From the cell containing the given text, extract its center point as (x, y) coordinate. 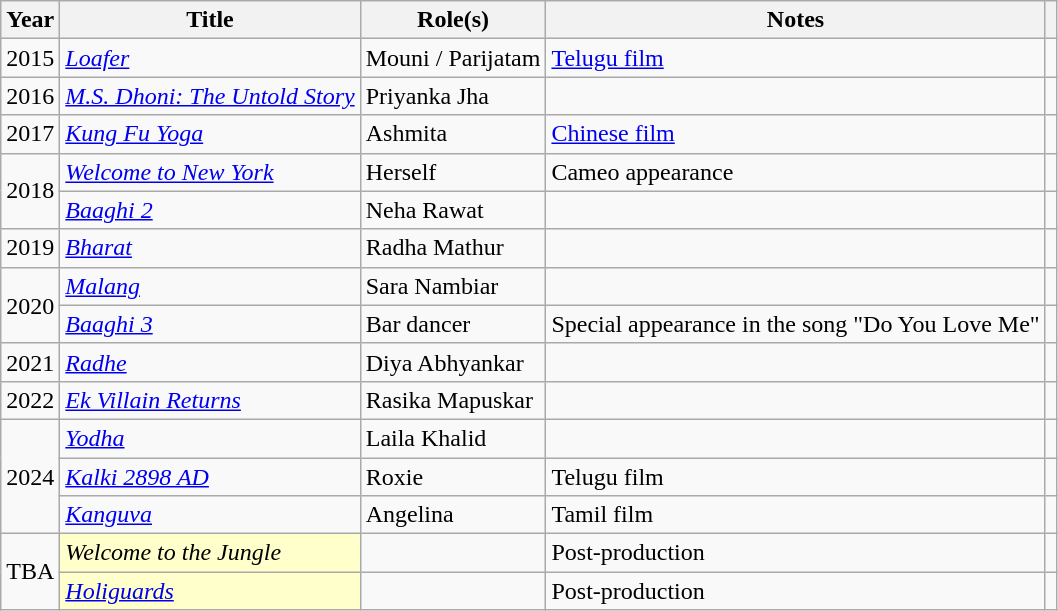
Welcome to New York (210, 172)
Yodha (210, 438)
Welcome to the Jungle (210, 553)
Bar dancer (453, 324)
Ashmita (453, 134)
Special appearance in the song "Do You Love Me" (796, 324)
Chinese film (796, 134)
Baaghi 2 (210, 210)
Ek Villain Returns (210, 400)
2024 (30, 476)
2021 (30, 362)
Title (210, 20)
2017 (30, 134)
Radha Mathur (453, 248)
Malang (210, 286)
Year (30, 20)
Kung Fu Yoga (210, 134)
Bharat (210, 248)
Baaghi 3 (210, 324)
Notes (796, 20)
Roxie (453, 477)
2020 (30, 305)
2018 (30, 191)
2016 (30, 96)
M.S. Dhoni: The Untold Story (210, 96)
Cameo appearance (796, 172)
Laila Khalid (453, 438)
Role(s) (453, 20)
Herself (453, 172)
Loafer (210, 58)
Priyanka Jha (453, 96)
Rasika Mapuskar (453, 400)
Tamil film (796, 515)
Neha Rawat (453, 210)
2022 (30, 400)
2019 (30, 248)
TBA (30, 572)
Kalki 2898 AD (210, 477)
Holiguards (210, 591)
2015 (30, 58)
Mouni / Parijatam (453, 58)
Diya Abhyankar (453, 362)
Angelina (453, 515)
Radhe (210, 362)
Sara Nambiar (453, 286)
Kanguva (210, 515)
